Identify which cell holds the provided text, then report its [x, y] central coordinate. 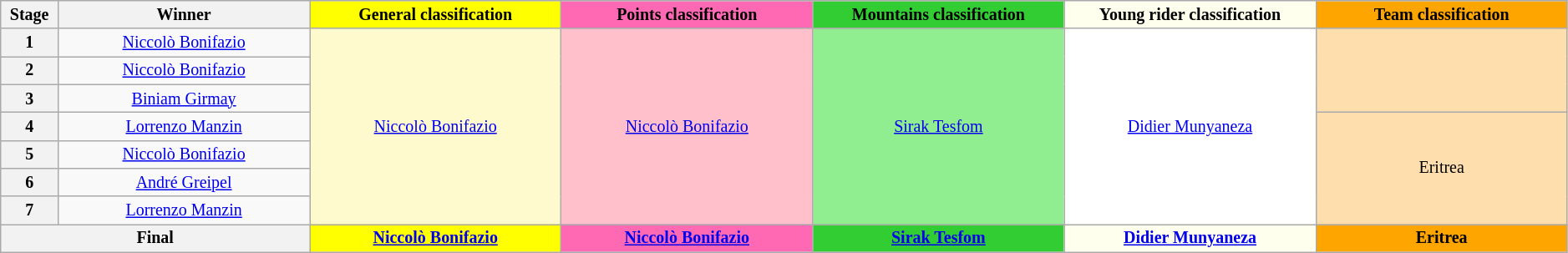
7 [30, 210]
Young rider classification [1190, 15]
2 [30, 70]
General classification [436, 15]
Team classification [1442, 15]
6 [30, 182]
Biniam Girmay [184, 99]
Final [155, 239]
Points classification [687, 15]
Stage [30, 15]
André Greipel [184, 182]
Mountains classification [939, 15]
Winner [184, 15]
1 [30, 43]
5 [30, 154]
3 [30, 99]
4 [30, 127]
